From the cell containing the given text, extract its center point as [x, y] coordinate. 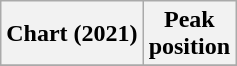
Peakposition [189, 34]
Chart (2021) [72, 34]
